Find where the given text appears and provide that cell's center as (x, y) coordinate. 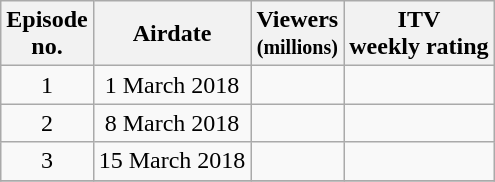
15 March 2018 (172, 161)
Episodeno. (47, 34)
2 (47, 123)
Viewers(millions) (298, 34)
1 March 2018 (172, 85)
3 (47, 161)
8 March 2018 (172, 123)
1 (47, 85)
ITVweekly rating (419, 34)
Airdate (172, 34)
